Find where the given text appears and provide that cell's center as [x, y] coordinate. 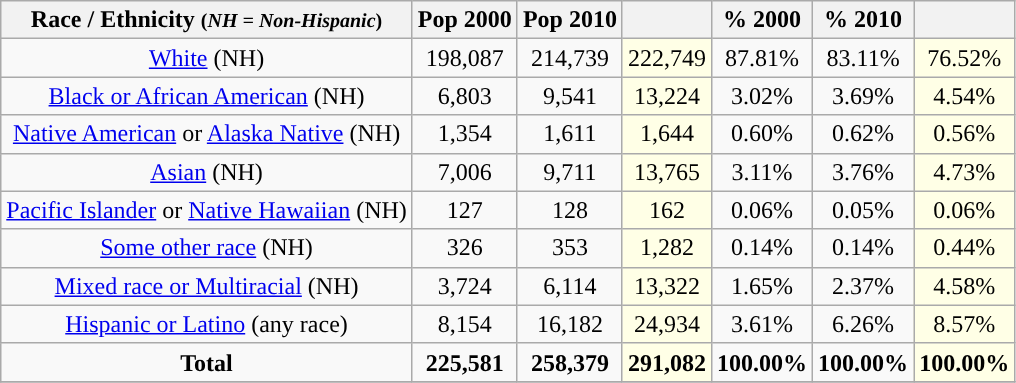
Race / Ethnicity (NH = Non-Hispanic) [207, 20]
3.11% [762, 172]
16,182 [570, 324]
8,154 [464, 324]
2.37% [864, 286]
Hispanic or Latino (any race) [207, 324]
162 [666, 210]
291,082 [666, 362]
0.56% [964, 134]
Mixed race or Multiracial (NH) [207, 286]
% 2000 [762, 20]
4.58% [964, 286]
3,724 [464, 286]
% 2010 [864, 20]
13,224 [666, 96]
7,006 [464, 172]
0.44% [964, 248]
1,644 [666, 134]
Black or African American (NH) [207, 96]
4.54% [964, 96]
225,581 [464, 362]
1,282 [666, 248]
Pop 2000 [464, 20]
6,114 [570, 286]
87.81% [762, 58]
3.69% [864, 96]
258,379 [570, 362]
6,803 [464, 96]
8.57% [964, 324]
4.73% [964, 172]
127 [464, 210]
0.60% [762, 134]
6.26% [864, 324]
Asian (NH) [207, 172]
128 [570, 210]
Some other race (NH) [207, 248]
White (NH) [207, 58]
76.52% [964, 58]
222,749 [666, 58]
198,087 [464, 58]
0.62% [864, 134]
1.65% [762, 286]
0.05% [864, 210]
326 [464, 248]
3.76% [864, 172]
83.11% [864, 58]
13,322 [666, 286]
1,354 [464, 134]
Pacific Islander or Native Hawaiian (NH) [207, 210]
13,765 [666, 172]
1,611 [570, 134]
24,934 [666, 324]
Total [207, 362]
214,739 [570, 58]
9,711 [570, 172]
353 [570, 248]
Pop 2010 [570, 20]
3.02% [762, 96]
3.61% [762, 324]
Native American or Alaska Native (NH) [207, 134]
9,541 [570, 96]
